Return the [x, y] coordinate for the center point of the cell that contains the specified text.  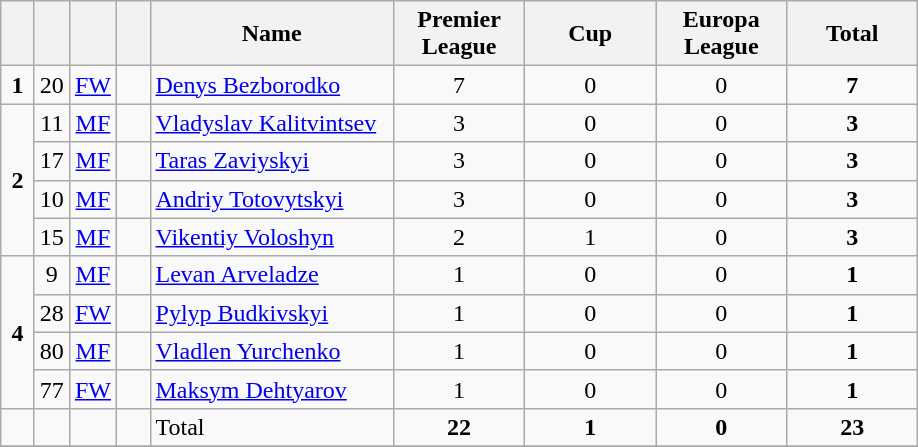
77 [52, 389]
20 [52, 85]
Premier League [460, 34]
9 [52, 275]
Denys Bezborodko [272, 85]
10 [52, 199]
15 [52, 237]
Levan Arveladze [272, 275]
Andriy Totovytskyi [272, 199]
Maksym Dehtyarov [272, 389]
Europa League [722, 34]
4 [18, 332]
23 [852, 427]
Pylyp Budkivskyi [272, 313]
80 [52, 351]
Cup [590, 34]
Vikentiy Voloshyn [272, 237]
28 [52, 313]
11 [52, 123]
17 [52, 161]
Vladyslav Kalitvintsev [272, 123]
Vladlen Yurchenko [272, 351]
Name [272, 34]
22 [460, 427]
Taras Zaviyskyi [272, 161]
